Locate the cell with the specified text and output its (X, Y) center coordinate. 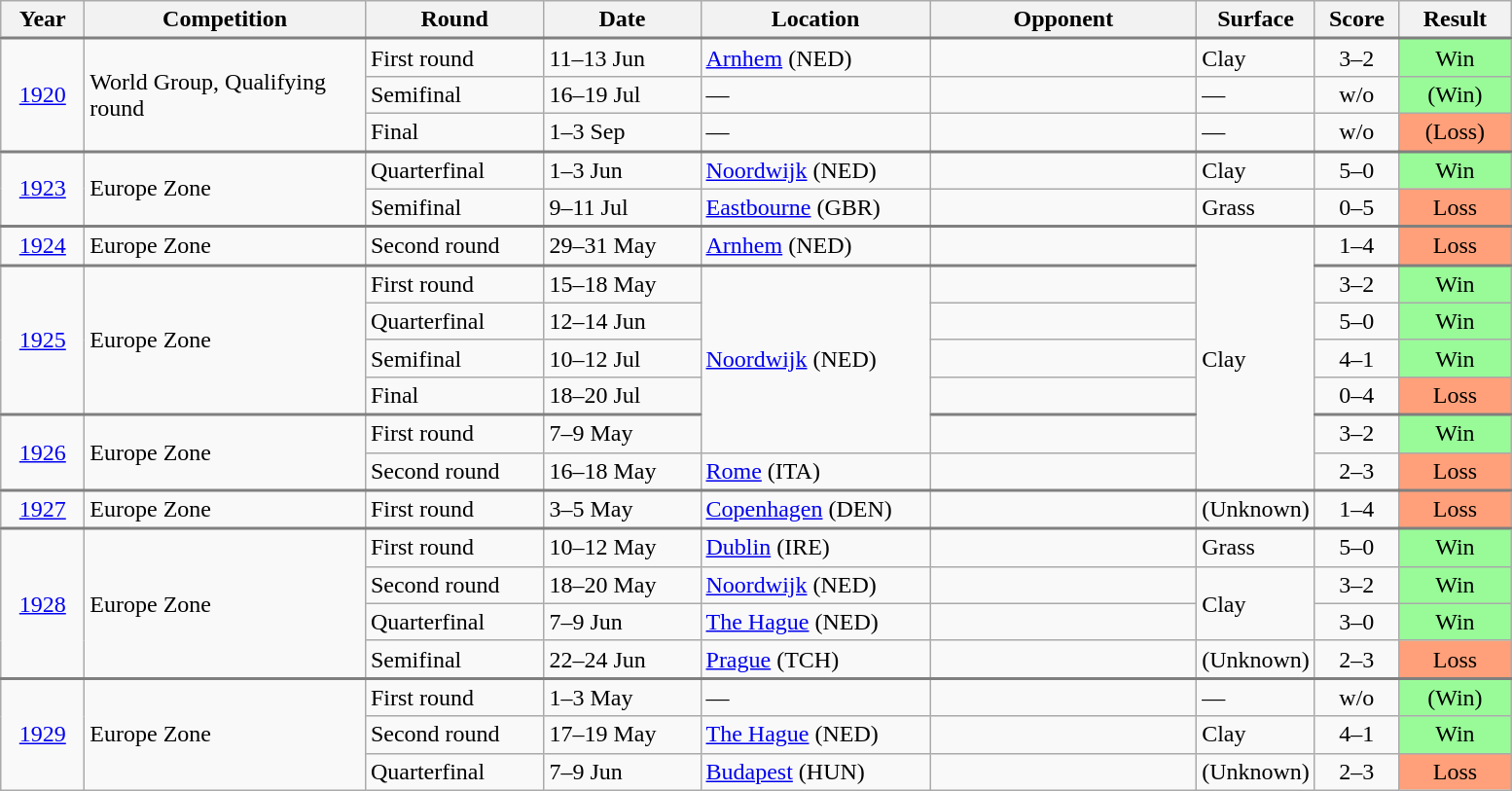
1923 (43, 189)
Surface (1256, 19)
1–3 May (623, 697)
Opponent (1063, 19)
22–24 Jun (623, 660)
16–19 Jul (623, 94)
1929 (43, 734)
0–5 (1356, 208)
29–31 May (623, 246)
3–5 May (623, 510)
1924 (43, 246)
1927 (43, 510)
0–4 (1356, 395)
9–11 Jul (623, 208)
Rome (ITA) (815, 471)
15–18 May (623, 284)
Eastbourne (GBR) (815, 208)
World Group, Qualifying round (226, 95)
Result (1455, 19)
1–3 Jun (623, 169)
12–14 Jun (623, 321)
Round (454, 19)
1926 (43, 452)
18–20 Jul (623, 395)
Score (1356, 19)
16–18 May (623, 471)
18–20 May (623, 585)
1–3 Sep (623, 132)
Location (815, 19)
17–19 May (623, 735)
10–12 May (623, 547)
Prague (TCH) (815, 660)
1920 (43, 95)
Dublin (IRE) (815, 547)
10–12 Jul (623, 358)
Budapest (HUN) (815, 772)
1925 (43, 340)
Copenhagen (DEN) (815, 510)
7–9 May (623, 434)
11–13 Jun (623, 58)
1928 (43, 603)
(Loss) (1455, 132)
Date (623, 19)
3–0 (1356, 622)
Competition (226, 19)
Year (43, 19)
